Output the [x, y] coordinate of the center of the cell containing the given text.  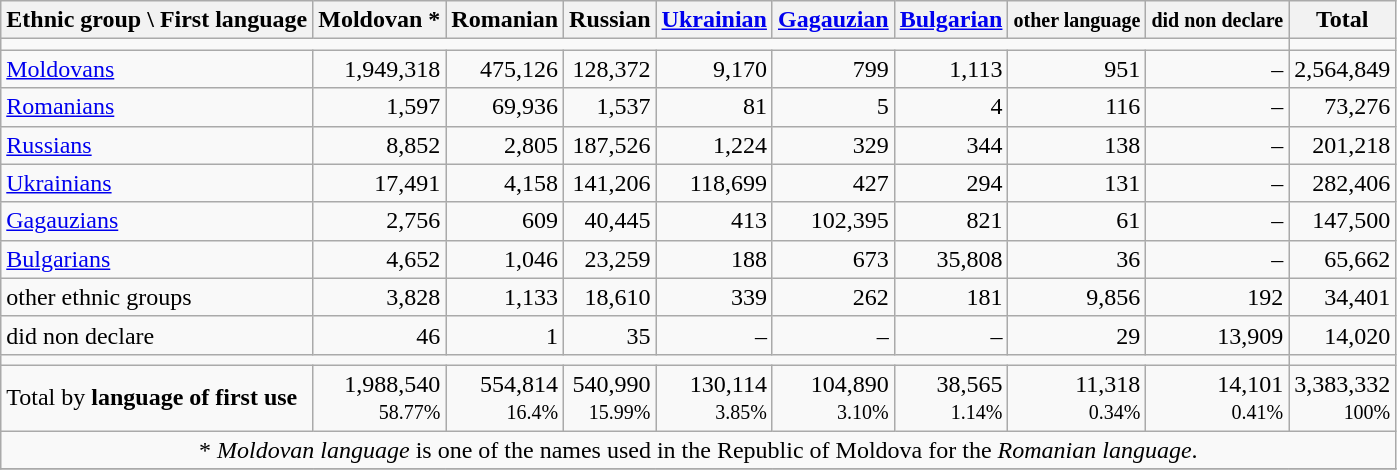
17,491 [380, 183]
1,597 [380, 107]
Gagauzians [157, 221]
609 [505, 221]
102,395 [833, 221]
413 [714, 221]
192 [1218, 297]
Bulgarian [951, 20]
36 [1077, 259]
329 [833, 145]
1,113 [951, 69]
4,652 [380, 259]
130,114 3.85% [714, 398]
Ukrainians [157, 183]
65,662 [1342, 259]
201,218 [1342, 145]
147,500 [1342, 221]
other ethnic groups [157, 297]
2,756 [380, 221]
282,406 [1342, 183]
29 [1077, 335]
Total [1342, 20]
Gagauzian [833, 20]
262 [833, 297]
554,814 16.4% [505, 398]
61 [1077, 221]
339 [714, 297]
181 [951, 297]
Bulgarians [157, 259]
427 [833, 183]
1,949,318 [380, 69]
540,990 15.99% [610, 398]
821 [951, 221]
1,224 [714, 145]
13,909 [1218, 335]
128,372 [610, 69]
35 [610, 335]
344 [951, 145]
2,805 [505, 145]
Total by language of first use [157, 398]
1,988,540 58.77% [380, 398]
3,828 [380, 297]
951 [1077, 69]
187,526 [610, 145]
118,699 [714, 183]
2,564,849 [1342, 69]
4 [951, 107]
9,170 [714, 69]
1,537 [610, 107]
46 [380, 335]
104,890 3.10% [833, 398]
475,126 [505, 69]
81 [714, 107]
9,856 [1077, 297]
Russians [157, 145]
40,445 [610, 221]
3,383,332 100% [1342, 398]
23,259 [610, 259]
1,046 [505, 259]
18,610 [610, 297]
Ukrainian [714, 20]
* Moldovan language is one of the names used in the Republic of Moldova for the Romanian language. [698, 449]
138 [1077, 145]
73,276 [1342, 107]
673 [833, 259]
other language [1077, 20]
8,852 [380, 145]
1,133 [505, 297]
Romanian [505, 20]
Moldovan * [380, 20]
35,808 [951, 259]
116 [1077, 107]
799 [833, 69]
Russian [610, 20]
Romanians [157, 107]
188 [714, 259]
294 [951, 183]
1 [505, 335]
69,936 [505, 107]
Moldovans [157, 69]
131 [1077, 183]
11,318 0.34% [1077, 398]
14,101 0.41% [1218, 398]
38,565 1.14% [951, 398]
Ethnic group \ First language [157, 20]
5 [833, 107]
4,158 [505, 183]
141,206 [610, 183]
34,401 [1342, 297]
14,020 [1342, 335]
